Find where the given text appears and provide that cell's center as (x, y) coordinate. 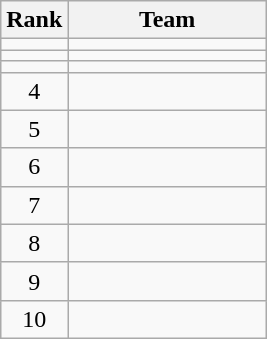
7 (34, 205)
5 (34, 129)
Team (168, 20)
4 (34, 91)
10 (34, 319)
8 (34, 243)
6 (34, 167)
9 (34, 281)
Rank (34, 20)
